Pinpoint the cell where the given text exists, returning its (X, Y) midpoint coordinate. 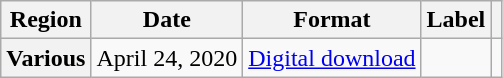
Digital download (332, 58)
Date (167, 20)
Format (332, 20)
Region (46, 20)
April 24, 2020 (167, 58)
Various (46, 58)
Label (456, 20)
